Search for the cell housing the specified text and yield its (X, Y) center coordinate. 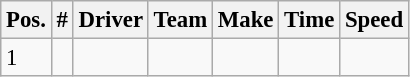
Time (310, 20)
1 (26, 58)
Driver (110, 20)
Make (246, 20)
Pos. (26, 20)
Speed (374, 20)
# (62, 20)
Team (180, 20)
